Identify which cell holds the provided text, then report its (x, y) central coordinate. 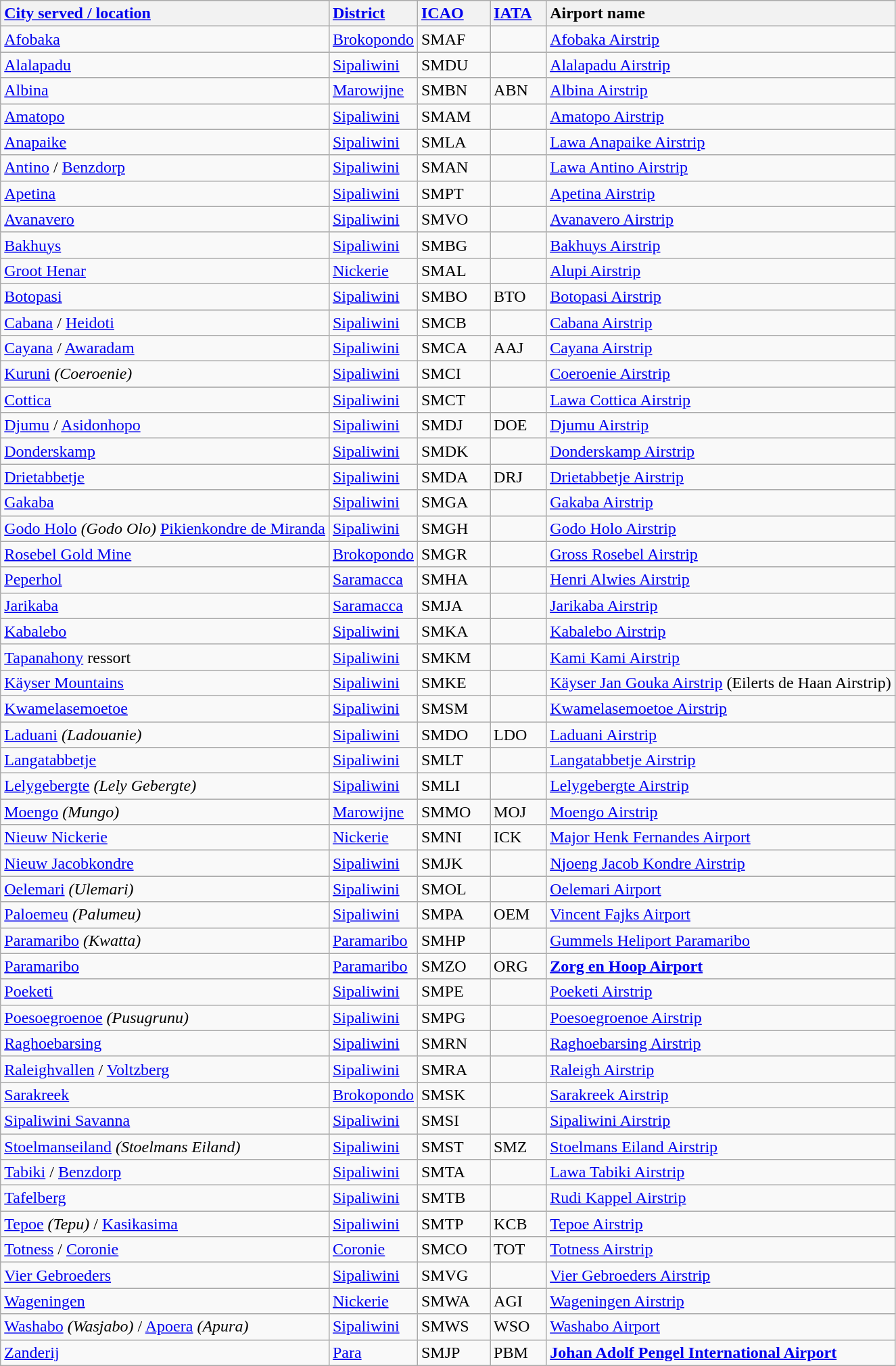
SMAM (453, 116)
SMAF (453, 39)
SMDU (453, 65)
SMVO (453, 219)
SMRN (453, 1043)
ORG (518, 966)
Jarikaba Airstrip (721, 606)
Bakhuys (165, 245)
Lawa Cottica Airstrip (721, 400)
Lawa Anapaike Airstrip (721, 142)
ICK (518, 838)
Langatabbetje (165, 760)
Raleighvallen / Voltzberg (165, 1069)
SMDO (453, 734)
SMDK (453, 451)
SMJA (453, 606)
Cayana / Awaradam (165, 348)
ICAO (453, 14)
SMCA (453, 348)
Rudi Kappel Airstrip (721, 1198)
SMGR (453, 554)
Laduani (Ladouanie) (165, 734)
Botopasi Airstrip (721, 296)
Tapanahony ressort (165, 657)
SMJK (453, 863)
Washabo (Wasjabo) / Apoera (Apura) (165, 1327)
Godo Holo Airstrip (721, 528)
Afobaka (165, 39)
Zorg en Hoop Airport (721, 966)
Alalapadu Airstrip (721, 65)
Laduani Airstrip (721, 734)
Amatopo Airstrip (721, 116)
Tabiki / Benzdorp (165, 1173)
Anapaike (165, 142)
Lelygebergte (Lely Gebergte) (165, 786)
Apetina (165, 193)
SMCB (453, 323)
Stoelmanseiland (Stoelmans Eiland) (165, 1147)
SMPA (453, 915)
Kabalebo Airstrip (721, 631)
ABN (518, 91)
SMLT (453, 760)
SMCI (453, 374)
Sipaliwini Airstrip (721, 1120)
Sipaliwini Savanna (165, 1120)
Godo Holo (Godo Olo) Pikienkondre de Miranda (165, 528)
SMDA (453, 477)
SMTP (453, 1224)
Zanderij (165, 1352)
Tepoe Airstrip (721, 1224)
SMKM (453, 657)
Djumu / Asidonhopo (165, 426)
Oelemari Airport (721, 889)
Tafelberg (165, 1198)
Moengo Airstrip (721, 812)
Raleigh Airstrip (721, 1069)
Alupi Airstrip (721, 271)
Para (373, 1352)
Albina (165, 91)
DRJ (518, 477)
SMKA (453, 631)
Lawa Antino Airstrip (721, 168)
Käyser Mountains (165, 683)
Lawa Tabiki Airstrip (721, 1173)
Apetina Airstrip (721, 193)
Avanavero Airstrip (721, 219)
Gummels Heliport Paramaribo (721, 940)
Afobaka Airstrip (721, 39)
SMMO (453, 812)
Kwamelasemoetoe (165, 708)
PBM (518, 1352)
Totness Airstrip (721, 1250)
Avanavero (165, 219)
DOE (518, 426)
Poeketi Airstrip (721, 992)
Rosebel Gold Mine (165, 554)
SMBO (453, 296)
Käyser Jan Gouka Airstrip (Eilerts de Haan Airstrip) (721, 683)
SMNI (453, 838)
Cabana Airstrip (721, 323)
SMKE (453, 683)
Kami Kami Airstrip (721, 657)
Vincent Fajks Airport (721, 915)
SMPT (453, 193)
SMHP (453, 940)
KCB (518, 1224)
SMSI (453, 1120)
Kuruni (Coeroenie) (165, 374)
Raghoebarsing (165, 1043)
SMDJ (453, 426)
SMPE (453, 992)
SMBG (453, 245)
SMST (453, 1147)
Cayana Airstrip (721, 348)
Wageningen (165, 1301)
Kabalebo (165, 631)
SMZO (453, 966)
AAJ (518, 348)
TOT (518, 1250)
Wageningen Airstrip (721, 1301)
Totness / Coronie (165, 1250)
OEM (518, 915)
Major Henk Fernandes Airport (721, 838)
Njoeng Jacob Kondre Airstrip (721, 863)
SMJP (453, 1352)
SMSK (453, 1095)
SMTB (453, 1198)
Paloemeu (Palumeu) (165, 915)
SMAL (453, 271)
Coeroenie Airstrip (721, 374)
Sarakreek (165, 1095)
Tepoe (Tepu) / Kasikasima (165, 1224)
Moengo (Mungo) (165, 812)
Poesoegroenoe Airstrip (721, 1018)
Poeketi (165, 992)
SMCT (453, 400)
Gross Rosebel Airstrip (721, 554)
Sarakreek Airstrip (721, 1095)
SMTA (453, 1173)
District (373, 14)
Jarikaba (165, 606)
SMWS (453, 1327)
Oelemari (Ulemari) (165, 889)
SMGH (453, 528)
Groot Henar (165, 271)
Gakaba Airstrip (721, 503)
SMOL (453, 889)
WSO (518, 1327)
City served / location (165, 14)
IATA (518, 14)
SMZ (518, 1147)
Botopasi (165, 296)
Nieuw Nickerie (165, 838)
Henri Alwies Airstrip (721, 580)
SMVG (453, 1275)
Cabana / Heidoti (165, 323)
SMCO (453, 1250)
Airport name (721, 14)
Albina Airstrip (721, 91)
BTO (518, 296)
Poesoegroenoe (Pusugrunu) (165, 1018)
MOJ (518, 812)
Cottica (165, 400)
SMLI (453, 786)
Gakaba (165, 503)
Raghoebarsing Airstrip (721, 1043)
Donderskamp Airstrip (721, 451)
Langatabbetje Airstrip (721, 760)
AGI (518, 1301)
SMSM (453, 708)
SMLA (453, 142)
Bakhuys Airstrip (721, 245)
Drietabbetje (165, 477)
SMWA (453, 1301)
SMHA (453, 580)
Washabo Airport (721, 1327)
SMRA (453, 1069)
Vier Gebroeders Airstrip (721, 1275)
Kwamelasemoetoe Airstrip (721, 708)
Lelygebergte Airstrip (721, 786)
Djumu Airstrip (721, 426)
Drietabbetje Airstrip (721, 477)
SMBN (453, 91)
Amatopo (165, 116)
Johan Adolf Pengel International Airport (721, 1352)
Stoelmans Eiland Airstrip (721, 1147)
SMGA (453, 503)
Peperhol (165, 580)
Coronie (373, 1250)
Nieuw Jacobkondre (165, 863)
Alalapadu (165, 65)
Antino / Benzdorp (165, 168)
Paramaribo (Kwatta) (165, 940)
Donderskamp (165, 451)
SMPG (453, 1018)
SMAN (453, 168)
Vier Gebroeders (165, 1275)
LDO (518, 734)
